For the text-containing cell, return its midpoint in [x, y] coordinate format. 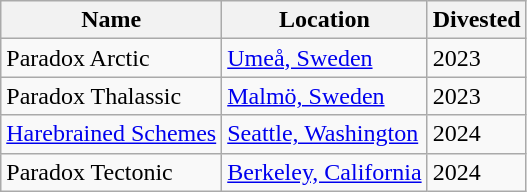
Seattle, Washington [324, 134]
Location [324, 20]
Paradox Tectonic [112, 172]
Harebrained Schemes [112, 134]
Paradox Thalassic [112, 96]
Divested [476, 20]
Malmö, Sweden [324, 96]
Paradox Arctic [112, 58]
Umeå, Sweden [324, 58]
Name [112, 20]
Berkeley, California [324, 172]
